For the text-containing cell, return its midpoint in (x, y) coordinate format. 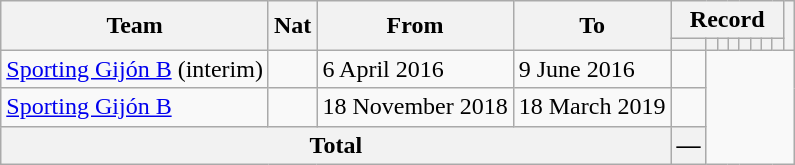
9 June 2016 (592, 69)
Record (727, 20)
Sporting Gijón B (interim) (135, 69)
Team (135, 26)
— (688, 145)
Nat (292, 26)
18 March 2019 (592, 107)
6 April 2016 (415, 69)
18 November 2018 (415, 107)
From (415, 26)
To (592, 26)
Total (336, 145)
Sporting Gijón B (135, 107)
